Search for the cell housing the specified text and yield its (X, Y) center coordinate. 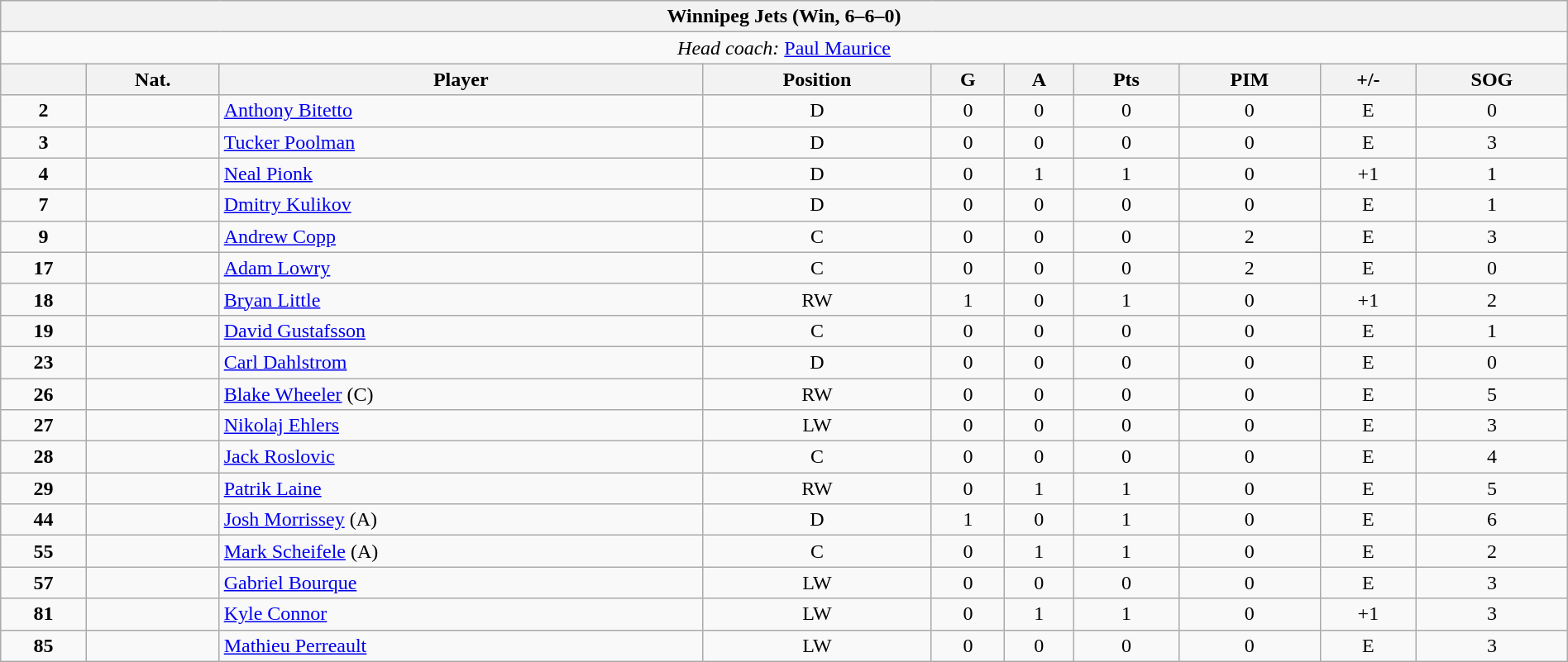
Dmitry Kulikov (461, 205)
+/- (1368, 79)
Andrew Copp (461, 236)
Nat. (152, 79)
Gabriel Bourque (461, 583)
Position (817, 79)
A (1039, 79)
G (968, 79)
57 (44, 583)
Anthony Bitetto (461, 111)
Adam Lowry (461, 268)
Tucker Poolman (461, 142)
Blake Wheeler (C) (461, 394)
Neal Pionk (461, 174)
Bryan Little (461, 299)
81 (44, 614)
9 (44, 236)
Mathieu Perreault (461, 645)
55 (44, 551)
Jack Roslovic (461, 457)
Carl Dahlstrom (461, 362)
Josh Morrissey (A) (461, 520)
23 (44, 362)
85 (44, 645)
27 (44, 426)
Winnipeg Jets (Win, 6–6–0) (784, 17)
7 (44, 205)
Kyle Connor (461, 614)
Pts (1126, 79)
6 (1492, 520)
29 (44, 488)
26 (44, 394)
17 (44, 268)
David Gustafsson (461, 331)
Patrik Laine (461, 488)
18 (44, 299)
Mark Scheifele (A) (461, 551)
Player (461, 79)
Head coach: Paul Maurice (784, 48)
28 (44, 457)
PIM (1250, 79)
SOG (1492, 79)
Nikolaj Ehlers (461, 426)
44 (44, 520)
19 (44, 331)
